For the text-containing cell, return its midpoint in [x, y] coordinate format. 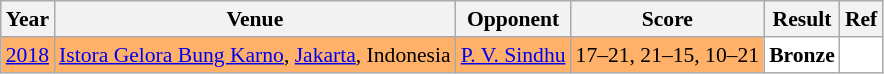
Year [28, 19]
Bronze [802, 55]
Istora Gelora Bung Karno, Jakarta, Indonesia [255, 55]
Score [668, 19]
Venue [255, 19]
Ref [861, 19]
Result [802, 19]
P. V. Sindhu [514, 55]
17–21, 21–15, 10–21 [668, 55]
Opponent [514, 19]
2018 [28, 55]
